Provide the (x, y) coordinate of the cell's center where the given text is located.  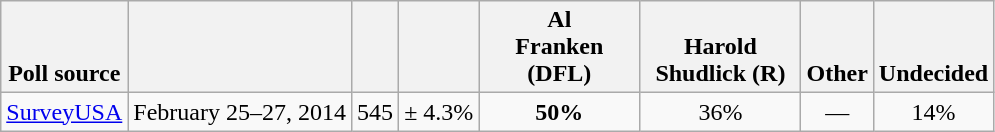
Other (837, 47)
Poll source (64, 47)
— (837, 112)
± 4.3% (439, 112)
545 (376, 112)
HaroldShudlick (R) (720, 47)
36% (720, 112)
February 25–27, 2014 (240, 112)
SurveyUSA (64, 112)
50% (560, 112)
AlFranken (DFL) (560, 47)
14% (933, 112)
Undecided (933, 47)
